Provide the (X, Y) coordinate of the cell's center where the given text is located.  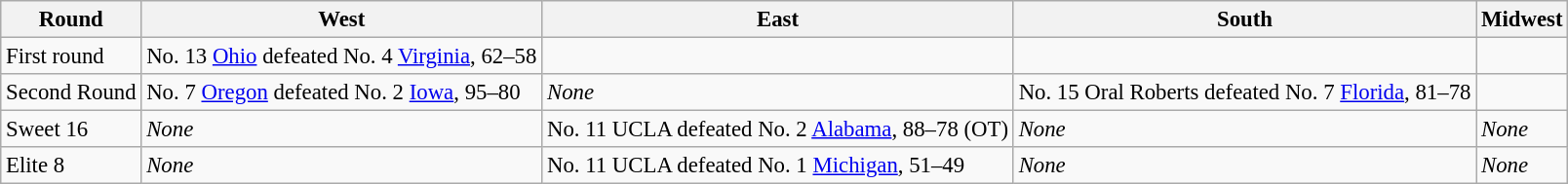
No. 13 Ohio defeated No. 4 Virginia, 62–58 (341, 56)
No. 11 UCLA defeated No. 1 Michigan, 51–49 (778, 166)
Sweet 16 (71, 129)
No. 11 UCLA defeated No. 2 Alabama, 88–78 (OT) (778, 129)
West (341, 19)
South (1244, 19)
Elite 8 (71, 166)
Round (71, 19)
Midwest (1522, 19)
First round (71, 56)
East (778, 19)
Second Round (71, 92)
No. 15 Oral Roberts defeated No. 7 Florida, 81–78 (1244, 92)
No. 7 Oregon defeated No. 2 Iowa, 95–80 (341, 92)
